From the cell containing the given text, extract its center point as [x, y] coordinate. 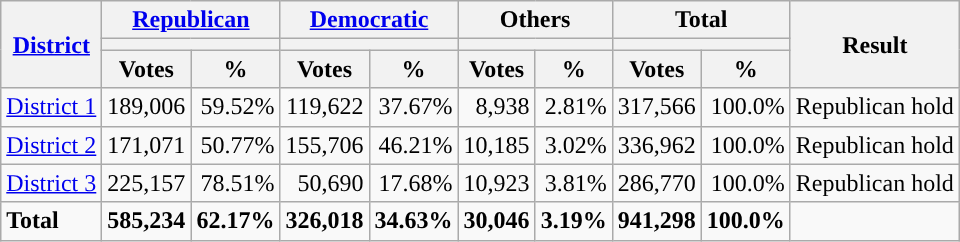
119,622 [324, 107]
District 3 [52, 183]
941,298 [656, 221]
Democratic [369, 20]
2.81% [574, 107]
78.51% [236, 183]
3.19% [574, 221]
Others [535, 20]
286,770 [656, 183]
171,071 [146, 145]
59.52% [236, 107]
8,938 [496, 107]
Result [874, 44]
46.21% [414, 145]
62.17% [236, 221]
10,185 [496, 145]
50,690 [324, 183]
10,923 [496, 183]
326,018 [324, 221]
30,046 [496, 221]
District 1 [52, 107]
317,566 [656, 107]
3.81% [574, 183]
225,157 [146, 183]
50.77% [236, 145]
3.02% [574, 145]
155,706 [324, 145]
189,006 [146, 107]
336,962 [656, 145]
17.68% [414, 183]
Republican [191, 20]
585,234 [146, 221]
34.63% [414, 221]
District [52, 44]
District 2 [52, 145]
37.67% [414, 107]
